Locate the cell with the specified text and output its (x, y) center coordinate. 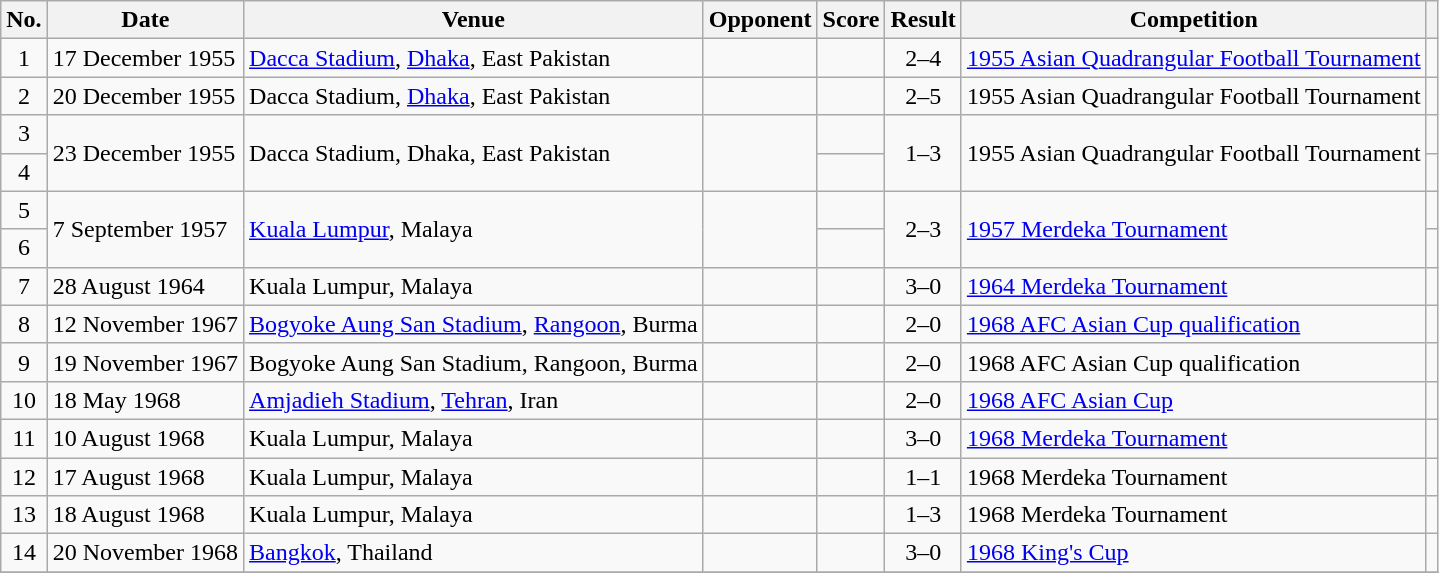
2–5 (923, 96)
18 May 1968 (145, 400)
1968 AFC Asian Cup (1194, 400)
1964 Merdeka Tournament (1194, 286)
Result (923, 20)
3 (24, 134)
7 September 1957 (145, 229)
2–3 (923, 229)
9 (24, 362)
10 (24, 400)
Date (145, 20)
Amjadieh Stadium, Tehran, Iran (474, 400)
17 August 1968 (145, 477)
6 (24, 248)
Competition (1194, 20)
10 August 1968 (145, 438)
19 November 1967 (145, 362)
1957 Merdeka Tournament (1194, 229)
1 (24, 58)
2–4 (923, 58)
5 (24, 210)
4 (24, 172)
Score (851, 20)
12 November 1967 (145, 324)
1–1 (923, 477)
2 (24, 96)
12 (24, 477)
8 (24, 324)
20 November 1968 (145, 553)
23 December 1955 (145, 153)
20 December 1955 (145, 96)
11 (24, 438)
Opponent (760, 20)
14 (24, 553)
13 (24, 515)
17 December 1955 (145, 58)
1968 King's Cup (1194, 553)
No. (24, 20)
Venue (474, 20)
18 August 1968 (145, 515)
28 August 1964 (145, 286)
Bangkok, Thailand (474, 553)
7 (24, 286)
